Determine the (X, Y) coordinate at the center of the cell enclosing the given text.  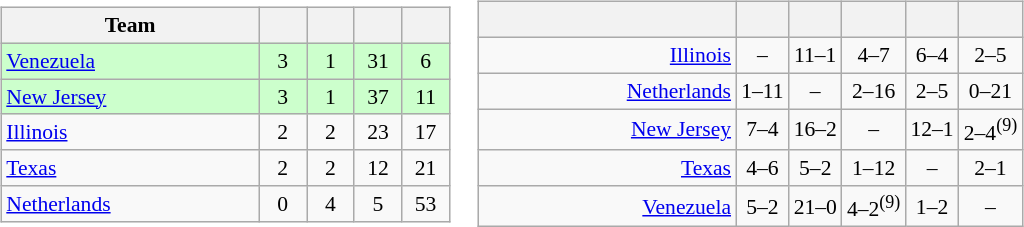
7–4 (762, 130)
6 (426, 61)
6–4 (932, 55)
Team (130, 26)
53 (426, 204)
11–1 (816, 55)
5 (378, 204)
4–2(9) (874, 206)
0 (283, 204)
31 (378, 61)
21–0 (816, 206)
4 (330, 204)
2–1 (991, 168)
37 (378, 97)
0–21 (991, 91)
21 (426, 168)
17 (426, 132)
12 (378, 168)
11 (426, 97)
4–7 (874, 55)
1–11 (762, 91)
16–2 (816, 130)
12–1 (932, 130)
1–12 (874, 168)
23 (378, 132)
2–16 (874, 91)
2–4(9) (991, 130)
1–2 (932, 206)
4–6 (762, 168)
